Pinpoint the cell where the given text exists, returning its [X, Y] midpoint coordinate. 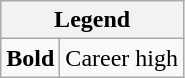
Career high [122, 58]
Bold [30, 58]
Legend [92, 20]
